Find where the given text appears and provide that cell's center as (x, y) coordinate. 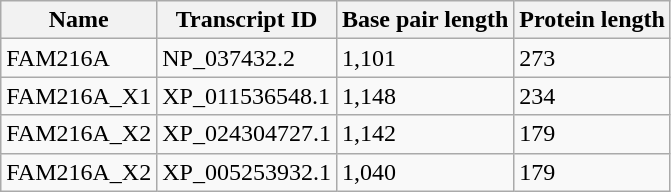
273 (592, 58)
Name (79, 20)
1,148 (424, 96)
NP_037432.2 (247, 58)
XP_024304727.1 (247, 134)
XP_011536548.1 (247, 96)
Base pair length (424, 20)
1,142 (424, 134)
Protein length (592, 20)
XP_005253932.1 (247, 172)
Transcript ID (247, 20)
234 (592, 96)
FAM216A_X1 (79, 96)
1,040 (424, 172)
1,101 (424, 58)
FAM216A (79, 58)
